Output the (X, Y) coordinate of the center of the cell containing the given text.  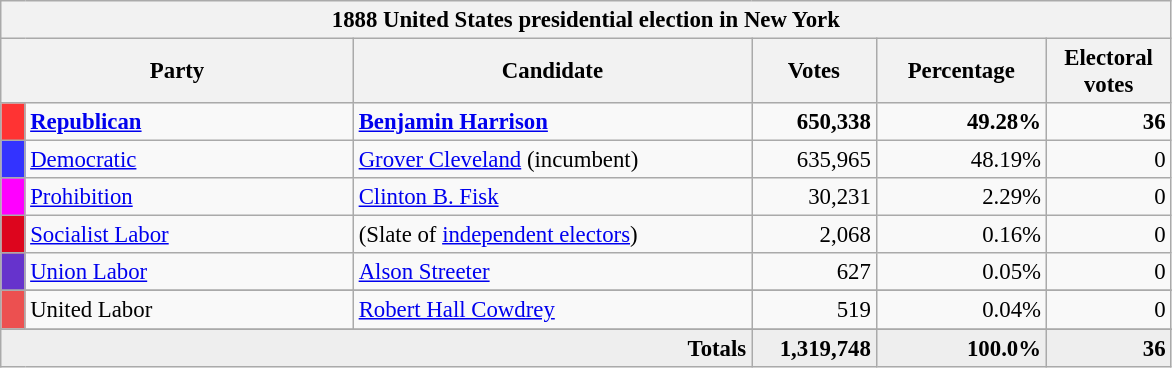
1888 United States presidential election in New York (586, 20)
Democratic (189, 160)
Grover Cleveland (incumbent) (552, 160)
650,338 (814, 122)
United Labor (189, 310)
0.16% (961, 235)
100.0% (961, 348)
Prohibition (189, 197)
Candidate (552, 72)
48.19% (961, 160)
0.04% (961, 310)
Totals (376, 348)
Benjamin Harrison (552, 122)
2,068 (814, 235)
Socialist Labor (189, 235)
Alson Streeter (552, 273)
Percentage (961, 72)
627 (814, 273)
30,231 (814, 197)
Republican (189, 122)
Clinton B. Fisk (552, 197)
635,965 (814, 160)
1,319,748 (814, 348)
Votes (814, 72)
Electoral votes (1108, 72)
Robert Hall Cowdrey (552, 310)
Union Labor (189, 273)
2.29% (961, 197)
519 (814, 310)
0.05% (961, 273)
Party (178, 72)
(Slate of independent electors) (552, 235)
49.28% (961, 122)
